Detect which cell encompasses the target text, then output its [x, y] center coordinate. 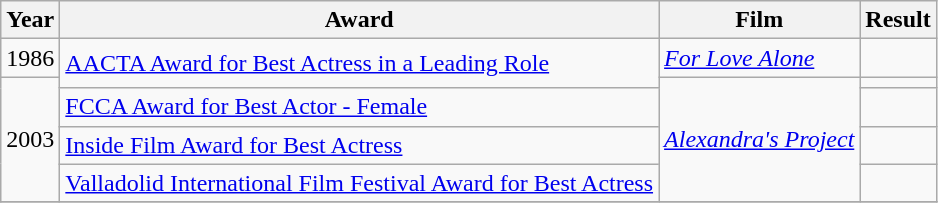
Film [760, 20]
Inside Film Award for Best Actress [360, 145]
1986 [30, 58]
Alexandra's Project [760, 140]
For Love Alone [760, 58]
Award [360, 20]
AACTA Award for Best Actress in a Leading Role [360, 64]
2003 [30, 140]
FCCA Award for Best Actor - Female [360, 107]
Year [30, 20]
Result [898, 20]
Valladolid International Film Festival Award for Best Actress [360, 183]
